Search for the cell housing the specified text and yield its [X, Y] center coordinate. 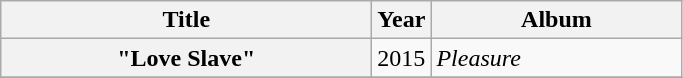
Album [556, 20]
Title [186, 20]
2015 [402, 58]
Pleasure [556, 58]
Year [402, 20]
"Love Slave" [186, 58]
